Identify which cell holds the provided text, then report its (X, Y) central coordinate. 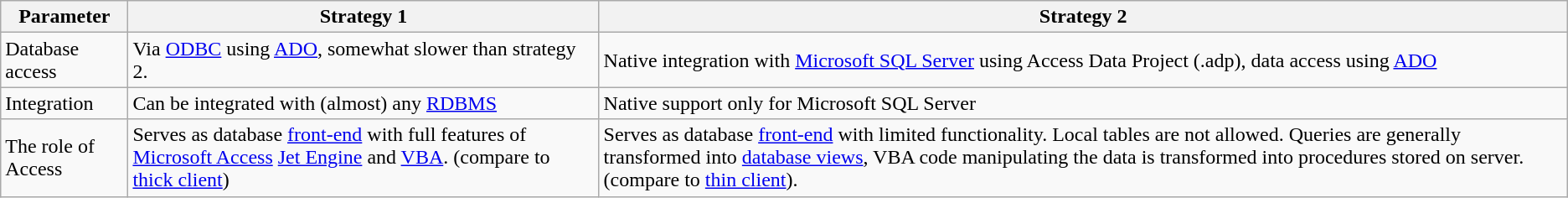
Integration (64, 103)
Via ODBC using ADO, somewhat slower than strategy 2. (364, 60)
Database access (64, 60)
Can be integrated with (almost) any RDBMS (364, 103)
The role of Access (64, 158)
Strategy 2 (1083, 17)
Strategy 1 (364, 17)
Native support only for Microsoft SQL Server (1083, 103)
Native integration with Microsoft SQL Server using Access Data Project (.adp), data access using ADO (1083, 60)
Serves as database front-end with full features of Microsoft Access Jet Engine and VBA. (compare to thick client) (364, 158)
Parameter (64, 17)
